From the cell containing the given text, extract its center point as (X, Y) coordinate. 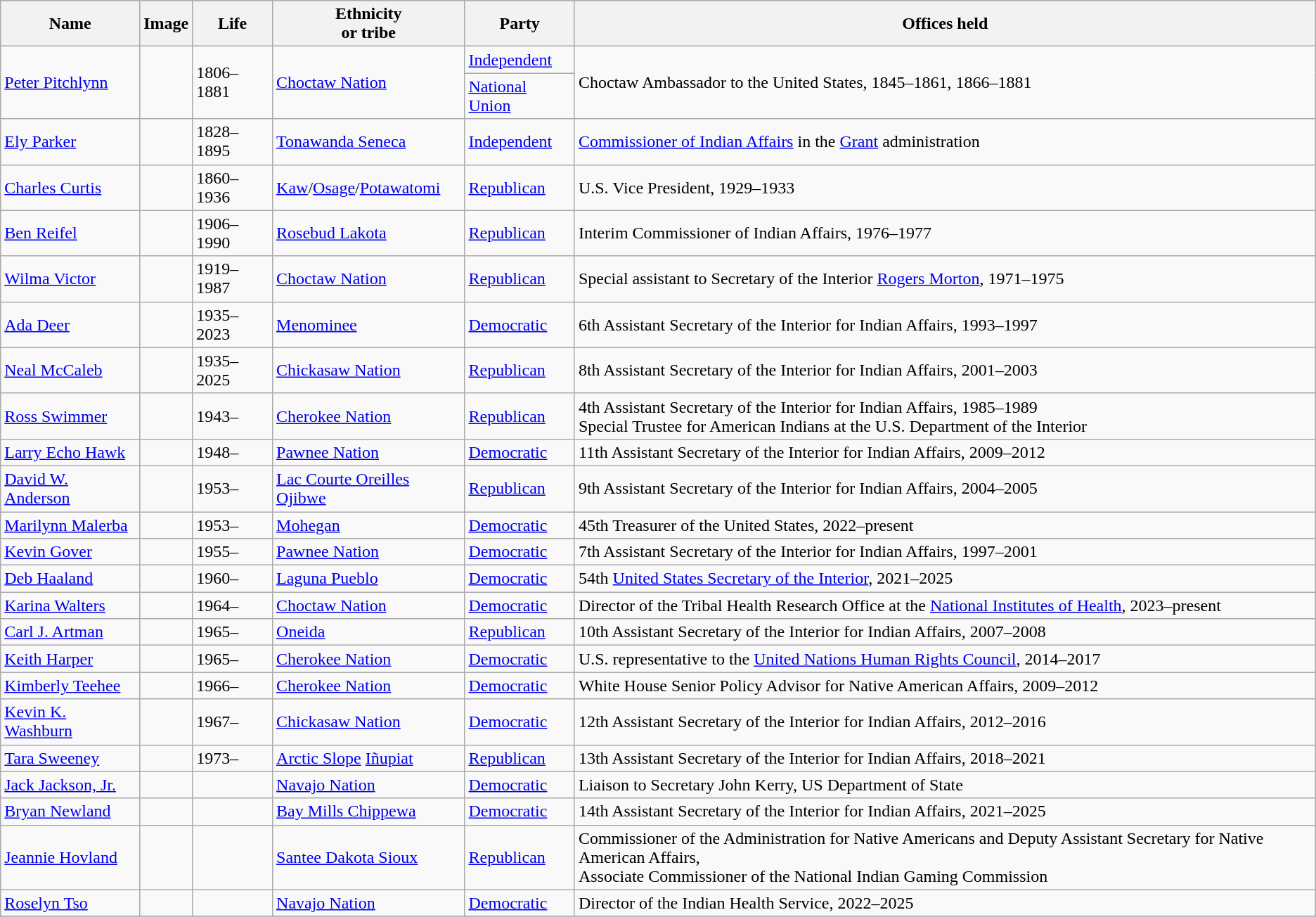
Special assistant to Secretary of the Interior Rogers Morton, 1971–1975 (945, 278)
Lac Courte Oreilles Ojibwe (368, 488)
Santee Dakota Sioux (368, 857)
Life (233, 24)
Rosebud Lakota (368, 233)
1828–1895 (233, 142)
Interim Commissioner of Indian Affairs, 1976–1977 (945, 233)
Kevin Gover (70, 552)
6th Assistant Secretary of the Interior for Indian Affairs, 1993–1997 (945, 325)
7th Assistant Secretary of the Interior for Indian Affairs, 1997–2001 (945, 552)
Kimberly Teehee (70, 686)
Roselyn Tso (70, 903)
Ada Deer (70, 325)
1964– (233, 605)
45th Treasurer of the United States, 2022–present (945, 525)
1860–1936 (233, 187)
1906–1990 (233, 233)
Mohegan (368, 525)
Neal McCaleb (70, 370)
Kevin K. Washburn (70, 722)
14th Assistant Secretary of the Interior for Indian Affairs, 2021–2025 (945, 812)
Tonawanda Seneca (368, 142)
Kaw/Osage/Potawatomi (368, 187)
Director of the Tribal Health Research Office at the National Institutes of Health, 2023–present (945, 605)
1943– (233, 416)
Name (70, 24)
Party (520, 24)
Image (166, 24)
1960– (233, 579)
1966– (233, 686)
National Union (520, 96)
Liaison to Secretary John Kerry, US Department of State (945, 785)
Oneida (368, 632)
White House Senior Policy Advisor for Native American Affairs, 2009–2012 (945, 686)
U.S. representative to the United Nations Human Rights Council, 2014–2017 (945, 659)
1948– (233, 452)
Director of the Indian Health Service, 2022–2025 (945, 903)
Karina Walters (70, 605)
11th Assistant Secretary of the Interior for Indian Affairs, 2009–2012 (945, 452)
4th Assistant Secretary of the Interior for Indian Affairs, 1985–1989 Special Trustee for American Indians at the U.S. Department of the Interior (945, 416)
Charles Curtis (70, 187)
Wilma Victor (70, 278)
1935–2025 (233, 370)
Tara Sweeney (70, 758)
1955– (233, 552)
9th Assistant Secretary of the Interior for Indian Affairs, 2004–2005 (945, 488)
Jack Jackson, Jr. (70, 785)
Ross Swimmer (70, 416)
U.S. Vice President, 1929–1933 (945, 187)
Ely Parker (70, 142)
1967– (233, 722)
Carl J. Artman (70, 632)
8th Assistant Secretary of the Interior for Indian Affairs, 2001–2003 (945, 370)
David W. Anderson (70, 488)
Deb Haaland (70, 579)
Peter Pitchlynn (70, 83)
Bryan Newland (70, 812)
Larry Echo Hawk (70, 452)
Offices held (945, 24)
54th United States Secretary of the Interior, 2021–2025 (945, 579)
1935–2023 (233, 325)
Ethnicityor tribe (368, 24)
Bay Mills Chippewa (368, 812)
Laguna Pueblo (368, 579)
Keith Harper (70, 659)
10th Assistant Secretary of the Interior for Indian Affairs, 2007–2008 (945, 632)
Menominee (368, 325)
1973– (233, 758)
Choctaw Ambassador to the United States, 1845–1861, 1866–1881 (945, 83)
Ben Reifel (70, 233)
Commissioner of Indian Affairs in the Grant administration (945, 142)
Marilynn Malerba (70, 525)
12th Assistant Secretary of the Interior for Indian Affairs, 2012–2016 (945, 722)
1806–1881 (233, 83)
Jeannie Hovland (70, 857)
Arctic Slope Iñupiat (368, 758)
13th Assistant Secretary of the Interior for Indian Affairs, 2018–2021 (945, 758)
1919–1987 (233, 278)
